Find where the given text appears and provide that cell's center as [X, Y] coordinate. 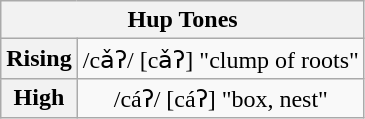
Hup Tones [183, 20]
High [39, 98]
/cáʔ/ [cáʔ] "box, nest" [220, 98]
/cǎʔ/ [cǎʔ] "clump of roots" [220, 59]
Rising [39, 59]
